Locate the cell with the specified text and output its [x, y] center coordinate. 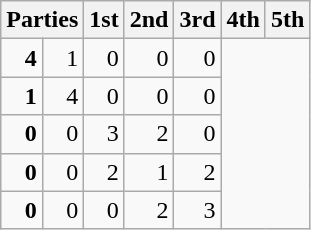
1st [104, 20]
2nd [149, 20]
Parties [42, 20]
4th [243, 20]
3rd [198, 20]
5th [287, 20]
